Find where the given text appears and provide that cell's center as [X, Y] coordinate. 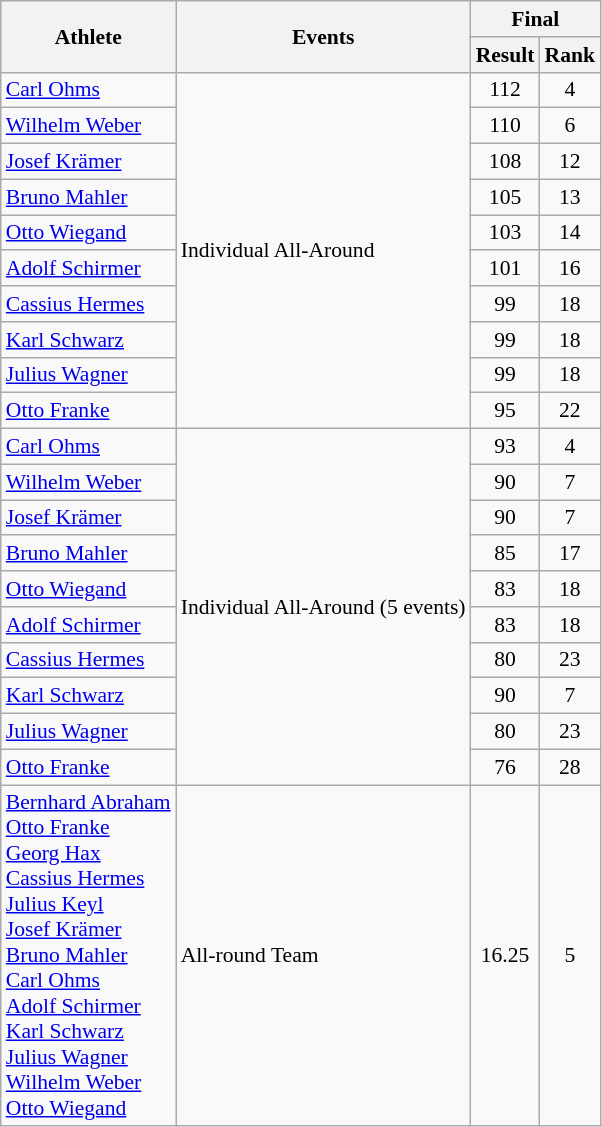
Rank [570, 55]
Result [506, 55]
5 [570, 956]
All-round Team [324, 956]
12 [570, 162]
14 [570, 233]
17 [570, 554]
Individual All-Around [324, 250]
6 [570, 126]
110 [506, 126]
93 [506, 447]
Final [536, 19]
16.25 [506, 956]
22 [570, 411]
108 [506, 162]
95 [506, 411]
76 [506, 767]
112 [506, 90]
103 [506, 233]
Events [324, 36]
105 [506, 197]
13 [570, 197]
Athlete [88, 36]
Individual All-Around (5 events) [324, 607]
85 [506, 554]
101 [506, 269]
28 [570, 767]
16 [570, 269]
